Determine the [X, Y] coordinate at the center of the cell enclosing the given text.  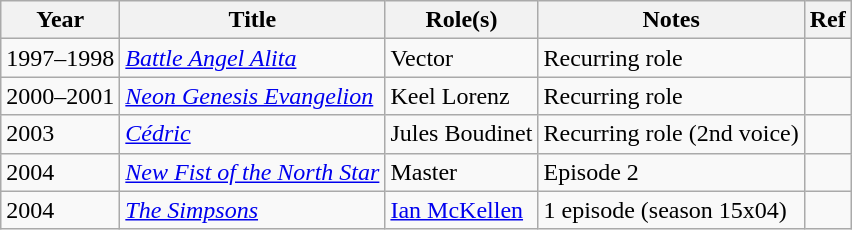
Battle Angel Alita [252, 58]
2003 [60, 134]
2000–2001 [60, 96]
Cédric [252, 134]
Ian McKellen [462, 210]
Keel Lorenz [462, 96]
Role(s) [462, 20]
Neon Genesis Evangelion [252, 96]
Notes [671, 20]
Jules Boudinet [462, 134]
Ref [828, 20]
Vector [462, 58]
1997–1998 [60, 58]
Year [60, 20]
Master [462, 172]
The Simpsons [252, 210]
Episode 2 [671, 172]
Title [252, 20]
Recurring role (2nd voice) [671, 134]
New Fist of the North Star [252, 172]
1 episode (season 15x04) [671, 210]
